Capture the cell that displays the provided text and extract its (x, y) central coordinate. 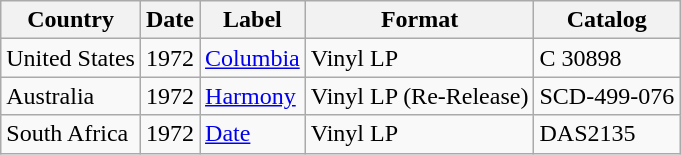
Harmony (253, 96)
Catalog (607, 20)
South Africa (71, 134)
Country (71, 20)
United States (71, 58)
Australia (71, 96)
Format (420, 20)
Vinyl LP (Re-Release) (420, 96)
C 30898 (607, 58)
SCD-499-076 (607, 96)
DAS2135 (607, 134)
Columbia (253, 58)
Label (253, 20)
